Detect which cell encompasses the target text, then output its (x, y) center coordinate. 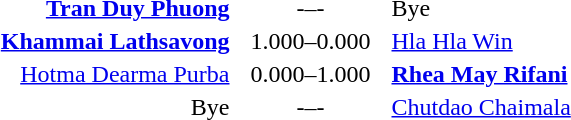
1.000–0.000 (310, 41)
0.000–1.000 (310, 74)
